Detect which cell encompasses the target text, then output its [x, y] center coordinate. 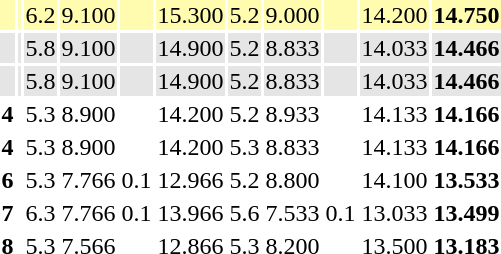
9.000 [292, 15]
13.033 [394, 213]
7 [8, 213]
6.2 [40, 15]
7.533 [292, 213]
15.300 [190, 15]
6.3 [40, 213]
14.750 [466, 15]
5.6 [244, 213]
8.800 [292, 180]
12.966 [190, 180]
14.100 [394, 180]
13.499 [466, 213]
8.933 [292, 114]
13.533 [466, 180]
6 [8, 180]
13.966 [190, 213]
